From the cell containing the given text, extract its center point as [x, y] coordinate. 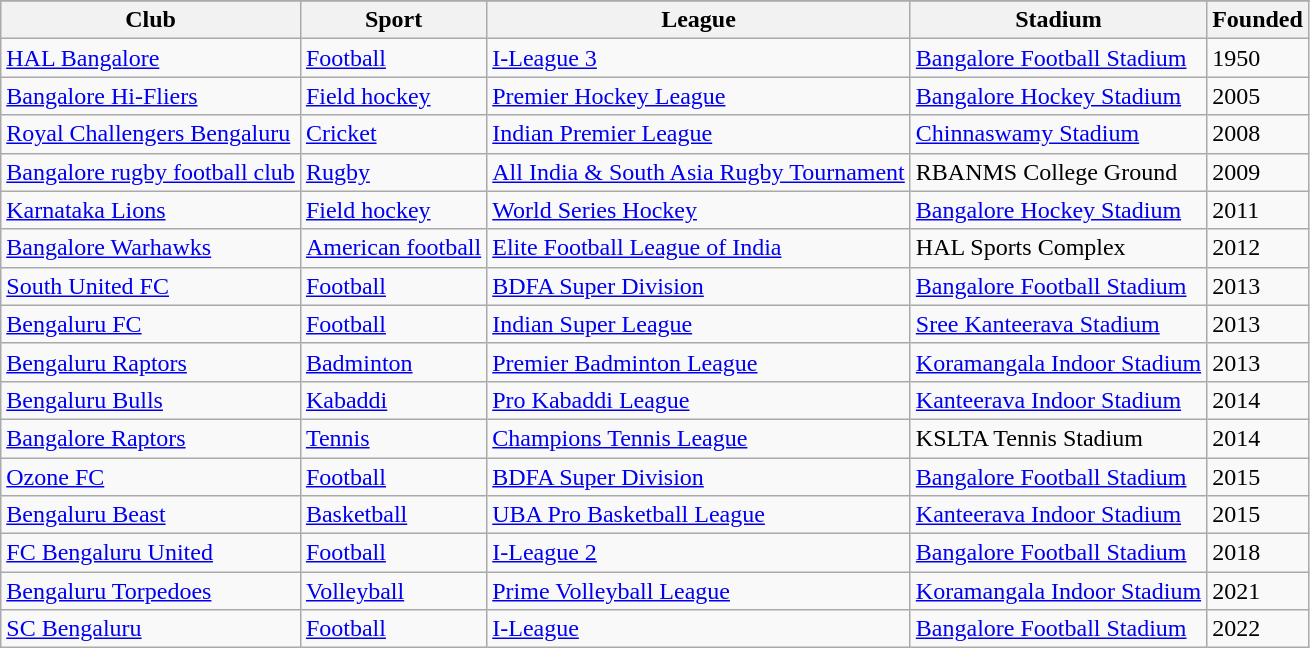
I-League 2 [699, 553]
Rugby [393, 172]
I-League [699, 629]
Bangalore Raptors [151, 438]
Cricket [393, 134]
Champions Tennis League [699, 438]
All India & South Asia Rugby Tournament [699, 172]
KSLTA Tennis Stadium [1058, 438]
League [699, 20]
2022 [1258, 629]
Basketball [393, 515]
Bengaluru Torpedoes [151, 591]
Karnataka Lions [151, 210]
Badminton [393, 362]
Bengaluru Bulls [151, 400]
2021 [1258, 591]
Elite Football League of India [699, 248]
I-League 3 [699, 58]
SC Bengaluru [151, 629]
Chinnaswamy Stadium [1058, 134]
Kabaddi [393, 400]
1950 [1258, 58]
Bengaluru Raptors [151, 362]
UBA Pro Basketball League [699, 515]
Stadium [1058, 20]
2011 [1258, 210]
2008 [1258, 134]
Bengaluru FC [151, 324]
Bangalore Warhawks [151, 248]
Tennis [393, 438]
FC Bengaluru United [151, 553]
Founded [1258, 20]
Prime Volleyball League [699, 591]
Club [151, 20]
HAL Sports Complex [1058, 248]
Sport [393, 20]
RBANMS College Ground [1058, 172]
Indian Super League [699, 324]
World Series Hockey [699, 210]
Bangalore rugby football club [151, 172]
2018 [1258, 553]
Bengaluru Beast [151, 515]
Pro Kabaddi League [699, 400]
HAL Bangalore [151, 58]
Bangalore Hi-Fliers [151, 96]
South United FC [151, 286]
Sree Kanteerava Stadium [1058, 324]
2009 [1258, 172]
American football [393, 248]
Premier Hockey League [699, 96]
Indian Premier League [699, 134]
Ozone FC [151, 477]
Premier Badminton League [699, 362]
2012 [1258, 248]
Volleyball [393, 591]
Royal Challengers Bengaluru [151, 134]
2005 [1258, 96]
